Pinpoint the cell where the given text exists, returning its (X, Y) midpoint coordinate. 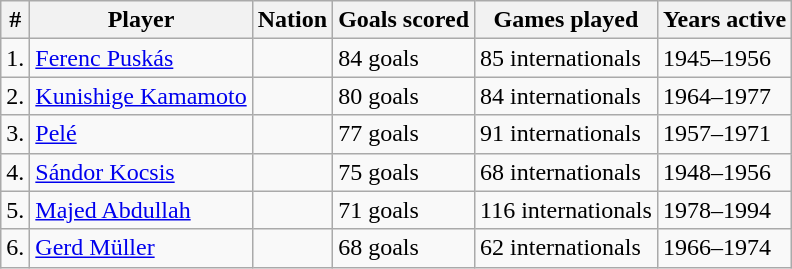
3. (16, 134)
84 internationals (566, 96)
Goals scored (404, 20)
1948–1956 (724, 172)
Nation (292, 20)
1978–1994 (724, 210)
77 goals (404, 134)
5. (16, 210)
Years active (724, 20)
Player (141, 20)
Majed Abdullah (141, 210)
Kunishige Kamamoto (141, 96)
68 internationals (566, 172)
80 goals (404, 96)
6. (16, 248)
Gerd Müller (141, 248)
1. (16, 58)
Ferenc Puskás (141, 58)
68 goals (404, 248)
Games played (566, 20)
4. (16, 172)
1957–1971 (724, 134)
75 goals (404, 172)
84 goals (404, 58)
Sándor Kocsis (141, 172)
2. (16, 96)
116 internationals (566, 210)
91 internationals (566, 134)
71 goals (404, 210)
85 internationals (566, 58)
1945–1956 (724, 58)
# (16, 20)
1964–1977 (724, 96)
1966–1974 (724, 248)
62 internationals (566, 248)
Pelé (141, 134)
